Search for the cell housing the specified text and yield its (X, Y) center coordinate. 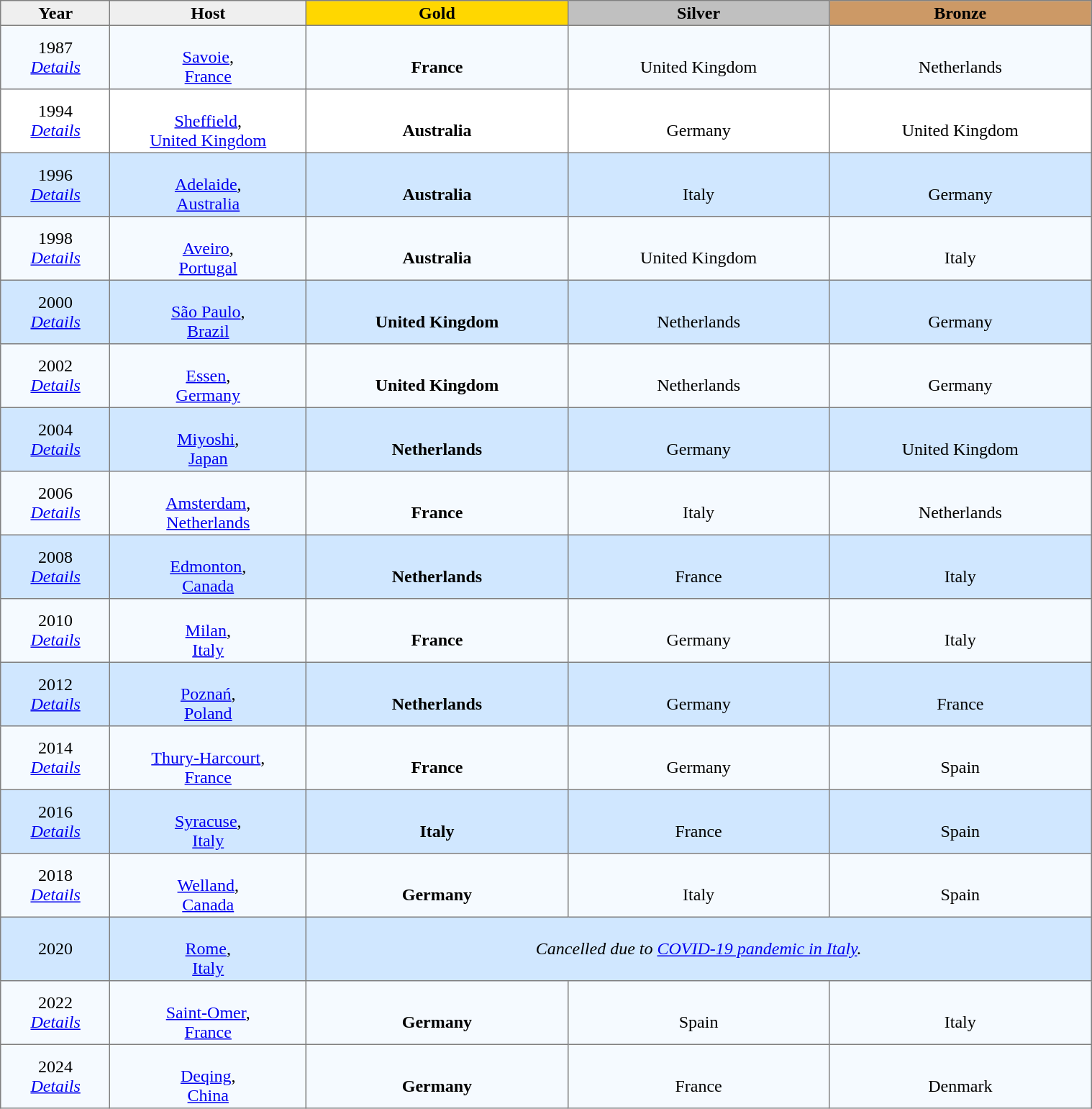
Bronze (960, 13)
Essen,Germany (209, 376)
2002 Details (55, 376)
2018 Details (55, 885)
2000 Details (55, 312)
Saint-Omer,France (209, 1013)
Gold (437, 13)
Edmonton,Canada (209, 566)
Denmark (960, 1076)
Aveiro,Portugal (209, 248)
2024 Details (55, 1076)
2022 Details (55, 1013)
Cancelled due to COVID-19 pandemic in Italy. (699, 949)
Adelaide,Australia (209, 184)
2006 Details (55, 503)
Sheffield,United Kingdom (209, 121)
1994 Details (55, 121)
1996 Details (55, 184)
2008 Details (55, 566)
Amsterdam,Netherlands (209, 503)
Miyoshi,Japan (209, 439)
2010 Details (55, 630)
Rome,Italy (209, 949)
2016 Details (55, 821)
2014 Details (55, 758)
Poznań,Poland (209, 694)
1987 Details (55, 57)
Milan,Italy (209, 630)
Welland,Canada (209, 885)
2020 (55, 949)
Savoie,France (209, 57)
Syracuse,Italy (209, 821)
Host (209, 13)
Year (55, 13)
2004 Details (55, 439)
Deqing,China (209, 1076)
1998 Details (55, 248)
São Paulo,Brazil (209, 312)
2012 Details (55, 694)
Silver (699, 13)
Thury-Harcourt,France (209, 758)
